From the cell containing the given text, extract its center point as [x, y] coordinate. 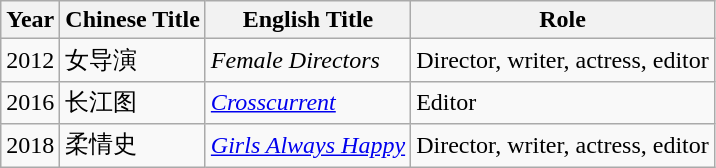
2012 [30, 60]
Chinese Title [133, 20]
Crosscurrent [308, 102]
Role [563, 20]
English Title [308, 20]
Girls Always Happy [308, 146]
女导演 [133, 60]
Year [30, 20]
柔情史 [133, 146]
2016 [30, 102]
长江图 [133, 102]
Editor [563, 102]
2018 [30, 146]
Female Directors [308, 60]
